Extract the (x, y) coordinate from the center of the cell holding the provided text.  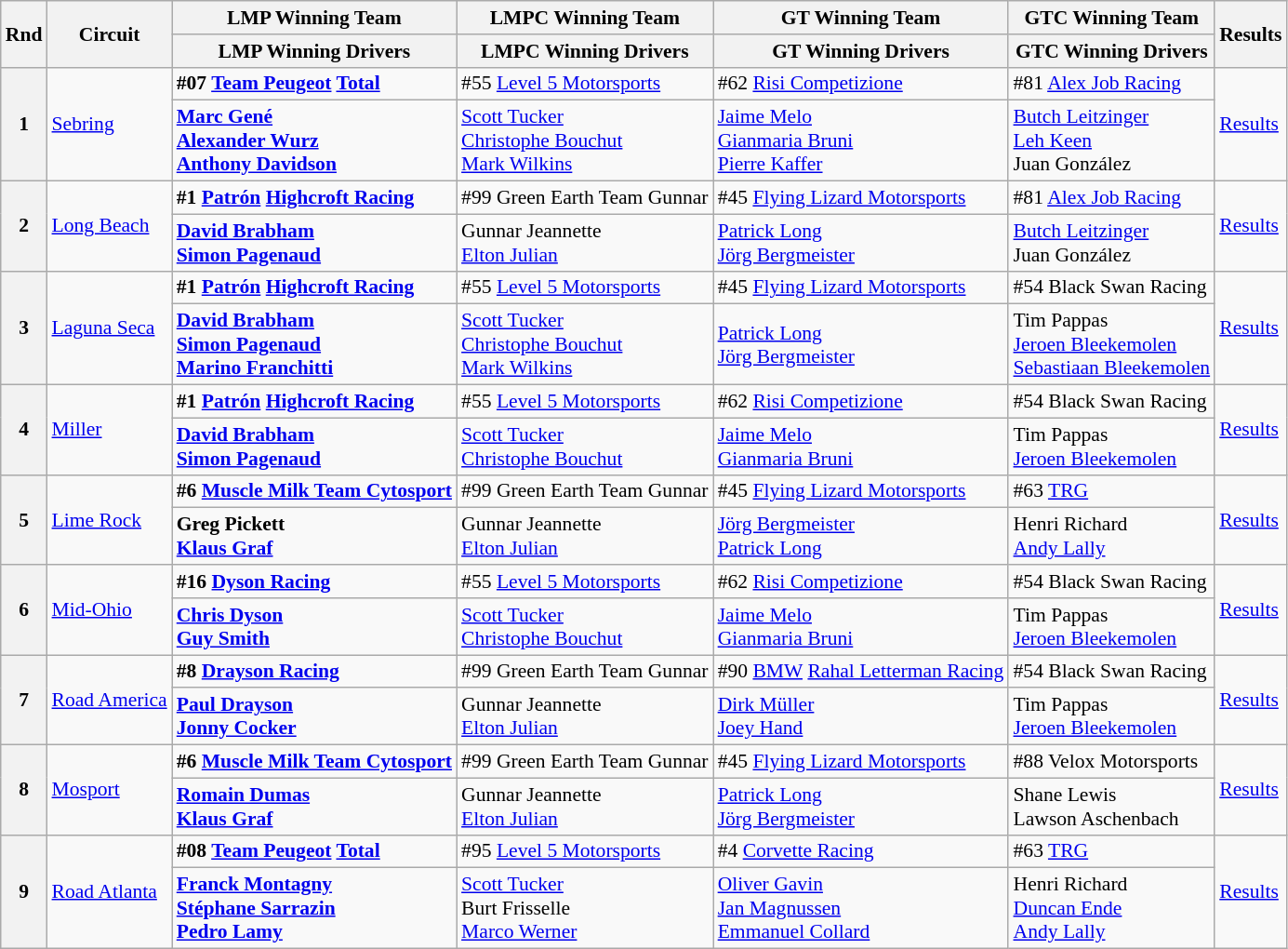
Mid-Ohio (109, 610)
8 (24, 791)
Henri Richard Duncan Ende Andy Lally (1111, 908)
#08 Team Peugeot Total (314, 851)
3 (24, 327)
David Brabham Simon Pagenaud Marino Franchitti (314, 344)
LMP Winning Drivers (314, 51)
Oliver Gavin Jan Magnussen Emmanuel Collard (861, 908)
GT Winning Team (861, 18)
2 (24, 227)
#90 BMW Rahal Letterman Racing (861, 672)
Dirk Müller Joey Hand (861, 716)
#4 Corvette Racing (861, 851)
LMP Winning Team (314, 18)
Henri Richard Andy Lally (1111, 536)
Lime Rock (109, 519)
GTC Winning Team (1111, 18)
Butch Leitzinger Juan González (1111, 242)
Franck Montagny Stéphane Sarrazin Pedro Lamy (314, 908)
#07 Team Peugeot Total (314, 84)
Laguna Seca (109, 327)
Circuit (109, 33)
Mosport (109, 791)
#88 Velox Motorsports (1111, 762)
9 (24, 891)
LMPC Winning Team (585, 18)
Greg Pickett Klaus Graf (314, 536)
Shane Lewis Lawson Aschenbach (1111, 806)
Long Beach (109, 227)
Sebring (109, 124)
Road America (109, 700)
5 (24, 519)
LMPC Winning Drivers (585, 51)
GTC Winning Drivers (1111, 51)
Road Atlanta (109, 891)
#95 Level 5 Motorsports (585, 851)
Marc Gené Alexander Wurz Anthony Davidson (314, 141)
GT Winning Drivers (861, 51)
Chris Dyson Guy Smith (314, 627)
#16 Dyson Racing (314, 581)
6 (24, 610)
Jaime Melo Gianmaria Bruni Pierre Kaffer (861, 141)
7 (24, 700)
#8 Drayson Racing (314, 672)
Jörg Bergmeister Patrick Long (861, 536)
Butch Leitzinger Leh Keen Juan González (1111, 141)
Scott Tucker Burt Frisselle Marco Werner (585, 908)
Romain Dumas Klaus Graf (314, 806)
Paul Drayson Jonny Cocker (314, 716)
Miller (109, 430)
Tim Pappas Jeroen Bleekemolen Sebastiaan Bleekemolen (1111, 344)
Rnd (24, 33)
4 (24, 430)
1 (24, 124)
